Capture the cell that displays the provided text and extract its (X, Y) central coordinate. 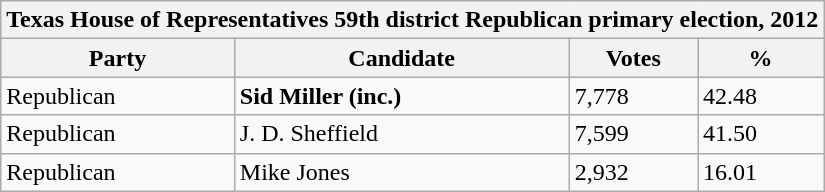
Texas House of Representatives 59th district Republican primary election, 2012 (412, 20)
2,932 (633, 172)
J. D. Sheffield (402, 134)
Sid Miller (inc.) (402, 96)
42.48 (761, 96)
41.50 (761, 134)
Votes (633, 58)
% (761, 58)
Party (118, 58)
Candidate (402, 58)
7,778 (633, 96)
16.01 (761, 172)
7,599 (633, 134)
Mike Jones (402, 172)
